Return (x, y) of the center of cell containing provided text 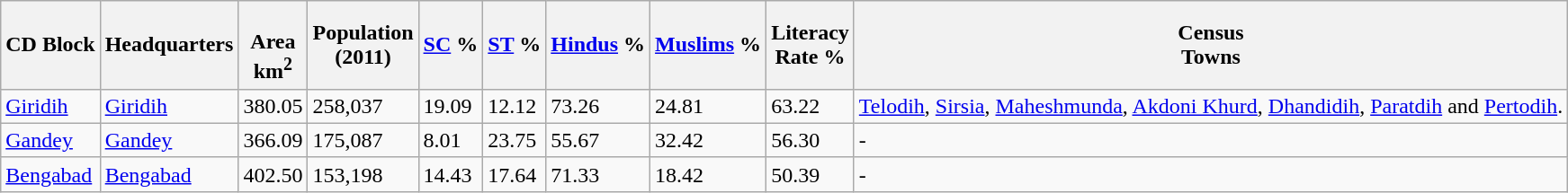
50.39 (811, 174)
258,037 (363, 106)
24.81 (709, 106)
175,087 (363, 140)
18.42 (709, 174)
CensusTowns (1211, 45)
19.09 (451, 106)
12.12 (515, 106)
32.42 (709, 140)
73.26 (598, 106)
Areakm2 (273, 45)
56.30 (811, 140)
ST % (515, 45)
380.05 (273, 106)
Hindus % (598, 45)
402.50 (273, 174)
71.33 (598, 174)
8.01 (451, 140)
Literacy Rate % (811, 45)
63.22 (811, 106)
14.43 (451, 174)
153,198 (363, 174)
SC % (451, 45)
23.75 (515, 140)
55.67 (598, 140)
Telodih, Sirsia, Maheshmunda, Akdoni Khurd, Dhandidih, Paratdih and Pertodih. (1211, 106)
Muslims % (709, 45)
Population(2011) (363, 45)
17.64 (515, 174)
CD Block (50, 45)
366.09 (273, 140)
Headquarters (169, 45)
